From the cell containing the given text, extract its center point as [X, Y] coordinate. 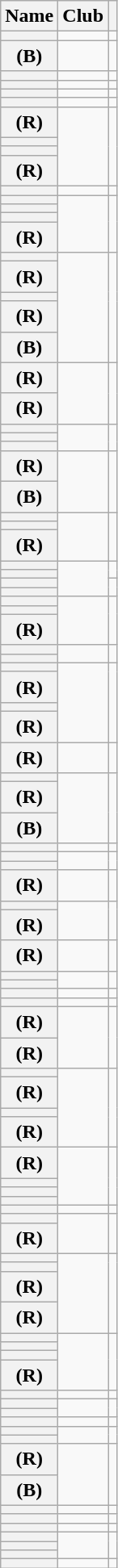
Name [29, 16]
Club [83, 16]
